Capture the cell that displays the provided text and extract its (x, y) central coordinate. 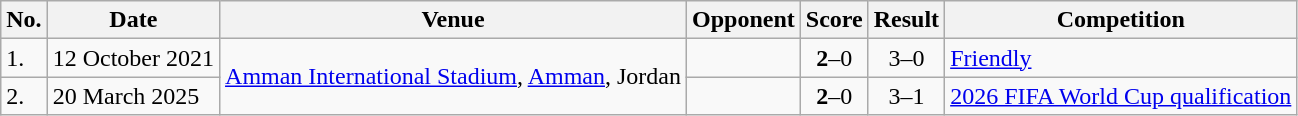
Result (906, 20)
12 October 2021 (133, 58)
Date (133, 20)
3–0 (906, 58)
No. (24, 20)
Venue (454, 20)
20 March 2025 (133, 96)
Competition (1121, 20)
3–1 (906, 96)
Friendly (1121, 58)
Opponent (744, 20)
2026 FIFA World Cup qualification (1121, 96)
Amman International Stadium, Amman, Jordan (454, 77)
2. (24, 96)
1. (24, 58)
Score (834, 20)
